For the text-containing cell, return its midpoint in [x, y] coordinate format. 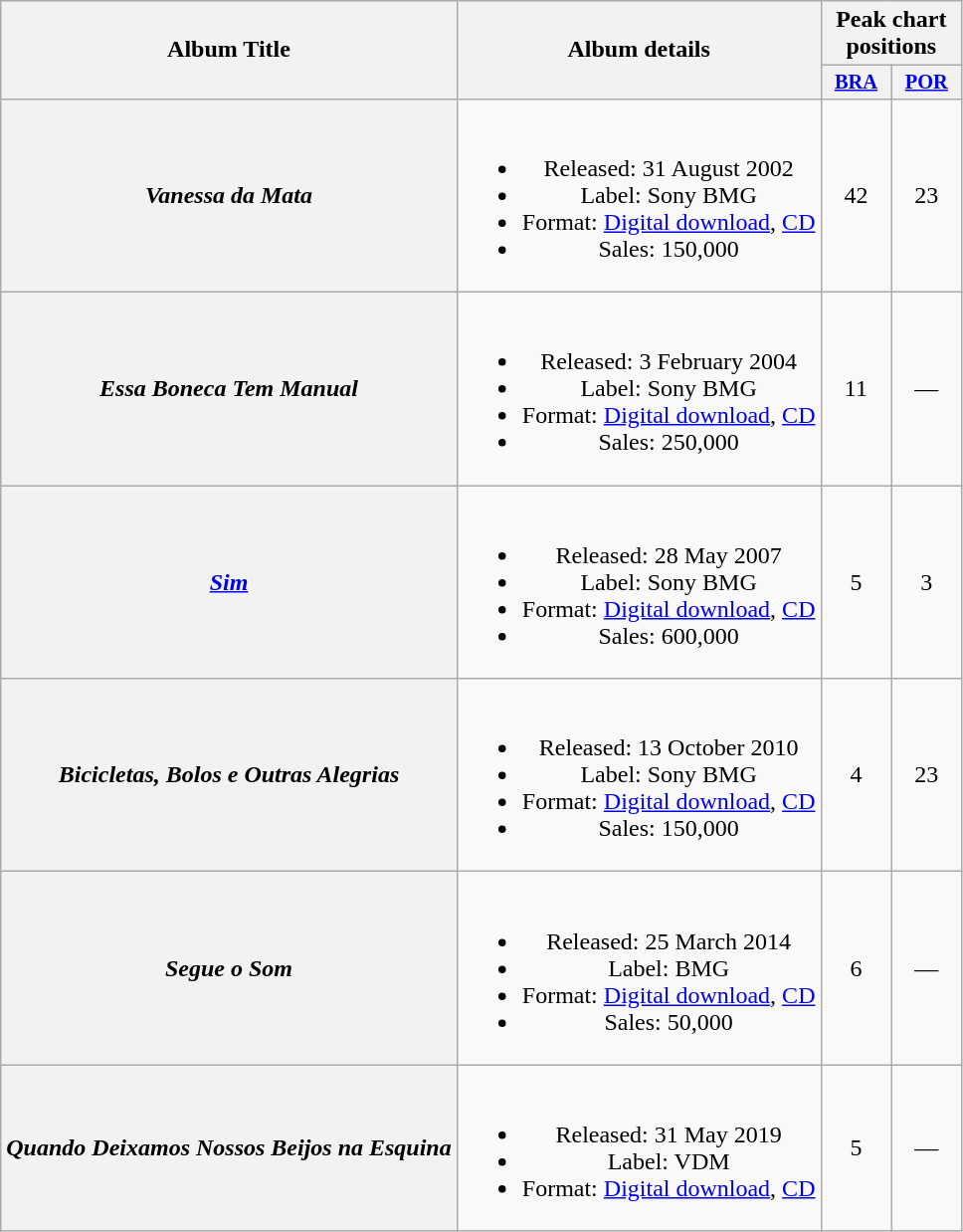
Bicicletas, Bolos e Outras Alegrias [229, 775]
11 [856, 389]
Released: 25 March 2014Label: BMGFormat: Digital download, CDSales: 50,000 [639, 968]
Released: 31 May 2019Label: VDMFormat: Digital download, CD [639, 1148]
Segue o Som [229, 968]
Essa Boneca Tem Manual [229, 389]
3 [927, 582]
Released: 3 February 2004Label: Sony BMGFormat: Digital download, CDSales: 250,000 [639, 389]
Released: 31 August 2002Label: Sony BMGFormat: Digital download, CDSales: 150,000 [639, 195]
Album Title [229, 50]
Sim [229, 582]
42 [856, 195]
6 [856, 968]
POR [927, 83]
Released: 28 May 2007Label: Sony BMGFormat: Digital download, CDSales: 600,000 [639, 582]
Released: 13 October 2010Label: Sony BMGFormat: Digital download, CDSales: 150,000 [639, 775]
Peak chart positions [891, 34]
4 [856, 775]
Album details [639, 50]
Vanessa da Mata [229, 195]
BRA [856, 83]
Quando Deixamos Nossos Beijos na Esquina [229, 1148]
